Capture the cell that displays the provided text and extract its (X, Y) central coordinate. 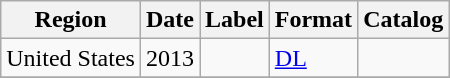
Format (313, 20)
2013 (170, 58)
Date (170, 20)
Label (235, 20)
DL (313, 58)
United States (71, 58)
Catalog (404, 20)
Region (71, 20)
